Find where the given text appears and provide that cell's center as (X, Y) coordinate. 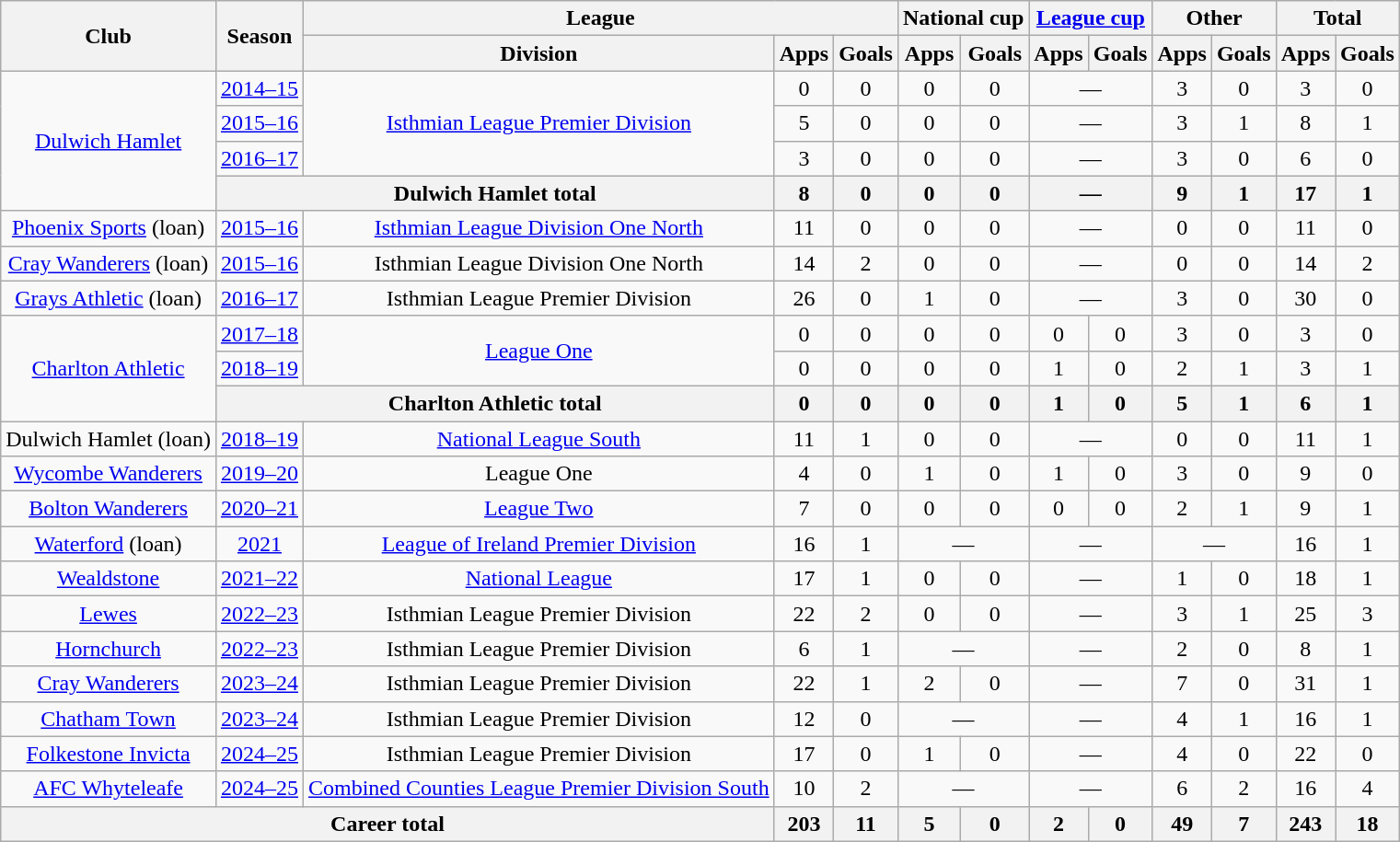
League (600, 18)
2020–21 (260, 509)
Dulwich Hamlet total (495, 193)
Chatham Town (109, 719)
League of Ireland Premier Division (538, 544)
243 (1305, 824)
Grays Athletic (loan) (109, 298)
2014–15 (260, 88)
League Two (538, 509)
Cray Wanderers (109, 684)
Other (1214, 18)
Charlton Athletic total (495, 403)
Hornchurch (109, 649)
Wealdstone (109, 579)
Lewes (109, 614)
2021–22 (260, 579)
Combined Counties League Premier Division South (538, 789)
2019–20 (260, 474)
Total (1337, 18)
Wycombe Wanderers (109, 474)
Dulwich Hamlet (109, 141)
National cup (963, 18)
League cup (1091, 18)
49 (1182, 824)
203 (804, 824)
10 (804, 789)
Division (538, 53)
Club (109, 36)
Waterford (loan) (109, 544)
AFC Whyteleafe (109, 789)
25 (1305, 614)
Dulwich Hamlet (loan) (109, 439)
Phoenix Sports (loan) (109, 228)
31 (1305, 684)
Bolton Wanderers (109, 509)
2017–18 (260, 333)
National League (538, 579)
Charlton Athletic (109, 368)
Folkestone Invicta (109, 754)
30 (1305, 298)
26 (804, 298)
12 (804, 719)
Cray Wanderers (loan) (109, 263)
2021 (260, 544)
Season (260, 36)
National League South (538, 439)
Career total (388, 824)
